Find where the given text appears and provide that cell's center as [X, Y] coordinate. 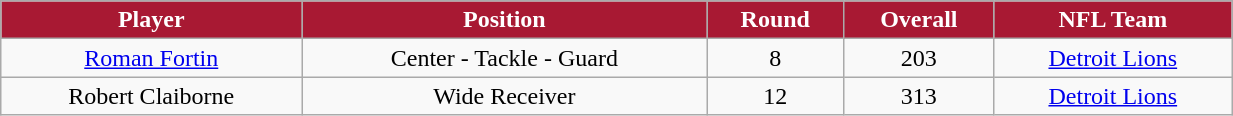
313 [919, 96]
Overall [919, 20]
Round [776, 20]
8 [776, 58]
Position [504, 20]
Player [152, 20]
Wide Receiver [504, 96]
Center - Tackle - Guard [504, 58]
Robert Claiborne [152, 96]
NFL Team [1113, 20]
12 [776, 96]
203 [919, 58]
Roman Fortin [152, 58]
